Search for the cell housing the specified text and yield its (X, Y) center coordinate. 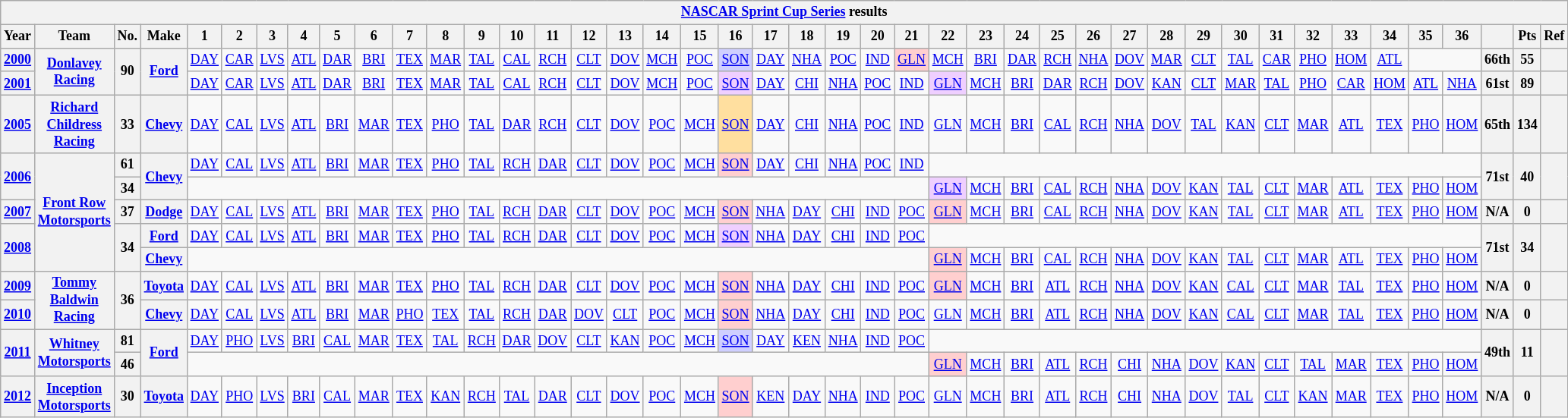
Make (164, 36)
16 (735, 36)
61st (1497, 83)
29 (1204, 36)
12 (589, 36)
21 (912, 36)
8 (446, 36)
20 (878, 36)
90 (128, 71)
35 (1426, 36)
27 (1130, 36)
26 (1093, 36)
25 (1057, 36)
2011 (18, 353)
5 (337, 36)
66th (1497, 59)
Ref (1554, 36)
32 (1313, 36)
Year (18, 36)
28 (1166, 36)
2008 (18, 247)
2 (239, 36)
2009 (18, 285)
17 (771, 36)
22 (948, 36)
Pts (1527, 36)
2010 (18, 315)
Whitney Motorsports (74, 353)
81 (128, 341)
49th (1497, 353)
7 (410, 36)
Front Row Motorsports (74, 212)
Donlavey Racing (74, 71)
1 (204, 36)
9 (481, 36)
61 (128, 165)
Richard Childress Racing (74, 124)
55 (1527, 59)
Team (74, 36)
40 (1527, 177)
14 (662, 36)
89 (1527, 83)
4 (304, 36)
18 (807, 36)
10 (516, 36)
3 (272, 36)
46 (128, 364)
24 (1022, 36)
134 (1527, 124)
No. (128, 36)
Tommy Baldwin Racing (74, 300)
19 (843, 36)
Inception Motorsports (74, 397)
37 (128, 212)
23 (986, 36)
2006 (18, 177)
Dodge (164, 212)
2007 (18, 212)
NASCAR Sprint Cup Series results (784, 12)
6 (374, 36)
65th (1497, 124)
15 (700, 36)
2001 (18, 83)
2012 (18, 397)
31 (1276, 36)
2005 (18, 124)
2000 (18, 59)
13 (625, 36)
